For the text-containing cell, return its midpoint in [x, y] coordinate format. 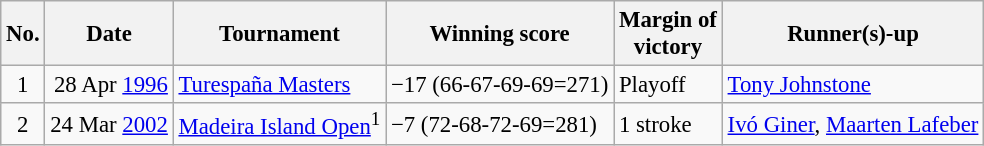
Runner(s)-up [852, 34]
1 [23, 85]
Tournament [279, 34]
Turespaña Masters [279, 85]
No. [23, 34]
Margin ofvictory [668, 34]
24 Mar 2002 [109, 124]
Ivó Giner, Maarten Lafeber [852, 124]
Tony Johnstone [852, 85]
1 stroke [668, 124]
Madeira Island Open1 [279, 124]
28 Apr 1996 [109, 85]
Winning score [500, 34]
Date [109, 34]
Playoff [668, 85]
−17 (66-67-69-69=271) [500, 85]
2 [23, 124]
−7 (72-68-72-69=281) [500, 124]
